From the cell containing the given text, extract its center point as [X, Y] coordinate. 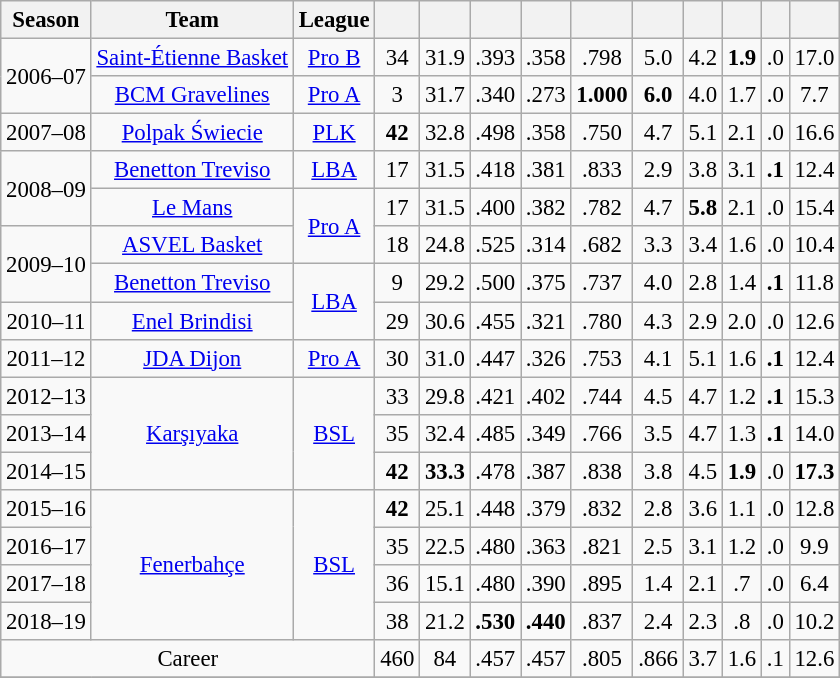
15.3 [814, 396]
32.4 [445, 433]
.737 [602, 283]
16.6 [814, 133]
29.8 [445, 396]
.682 [602, 245]
Karşıyaka [192, 434]
31.7 [445, 95]
2017–18 [46, 584]
2008–09 [46, 188]
2012–13 [46, 396]
38 [398, 621]
3.4 [702, 245]
.525 [495, 245]
.375 [546, 283]
30 [398, 358]
.440 [546, 621]
2.0 [742, 321]
Fenerbahçe [192, 565]
31.9 [445, 58]
.448 [495, 509]
.780 [602, 321]
15.1 [445, 584]
.753 [602, 358]
.321 [546, 321]
Team [192, 20]
2006–07 [46, 76]
14.0 [814, 433]
.363 [546, 546]
.418 [495, 170]
.821 [602, 546]
2009–10 [46, 264]
1.000 [602, 95]
10.4 [814, 245]
.455 [495, 321]
32.8 [445, 133]
21.2 [445, 621]
Saint-Étienne Basket [192, 58]
3.7 [702, 659]
7.7 [814, 95]
1.1 [742, 509]
6.0 [658, 95]
.530 [495, 621]
2.3 [702, 621]
.421 [495, 396]
.402 [546, 396]
.379 [546, 509]
PLK [334, 133]
1.7 [742, 95]
.8 [742, 621]
.866 [658, 659]
.744 [602, 396]
.7 [742, 584]
2.5 [658, 546]
.393 [495, 58]
Season [46, 20]
2018–19 [46, 621]
24.8 [445, 245]
.832 [602, 509]
.500 [495, 283]
.390 [546, 584]
.314 [546, 245]
.340 [495, 95]
4.3 [658, 321]
JDA Dijon [192, 358]
2007–08 [46, 133]
3.3 [658, 245]
4.1 [658, 358]
34 [398, 58]
.382 [546, 208]
.498 [495, 133]
11.8 [814, 283]
.766 [602, 433]
3.5 [658, 433]
9 [398, 283]
33.3 [445, 471]
3 [398, 95]
.349 [546, 433]
.782 [602, 208]
5.8 [702, 208]
League [334, 20]
.326 [546, 358]
Pro B [334, 58]
1.3 [742, 433]
18 [398, 245]
29.2 [445, 283]
2016–17 [46, 546]
2014–15 [46, 471]
17.3 [814, 471]
12.8 [814, 509]
2011–12 [46, 358]
36 [398, 584]
2.4 [658, 621]
.381 [546, 170]
6.4 [814, 584]
22.5 [445, 546]
2013–14 [46, 433]
460 [398, 659]
Enel Brindisi [192, 321]
4.2 [702, 58]
33 [398, 396]
.447 [495, 358]
30.6 [445, 321]
Le Mans [192, 208]
10.2 [814, 621]
2015–16 [46, 509]
.798 [602, 58]
3.6 [702, 509]
.805 [602, 659]
84 [445, 659]
.387 [546, 471]
31.0 [445, 358]
.485 [495, 433]
.478 [495, 471]
15.4 [814, 208]
BCM Gravelines [192, 95]
2010–11 [46, 321]
17.0 [814, 58]
.838 [602, 471]
.400 [495, 208]
Polpak Świecie [192, 133]
Career [188, 659]
9.9 [814, 546]
25.1 [445, 509]
.833 [602, 170]
29 [398, 321]
.837 [602, 621]
.895 [602, 584]
.273 [546, 95]
.750 [602, 133]
5.0 [658, 58]
ASVEL Basket [192, 245]
